Return the [X, Y] coordinate for the center point of the cell that contains the specified text.  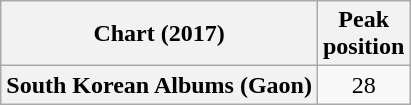
28 [363, 85]
Chart (2017) [160, 34]
Peak position [363, 34]
South Korean Albums (Gaon) [160, 85]
